Locate the cell with the specified text and output its [x, y] center coordinate. 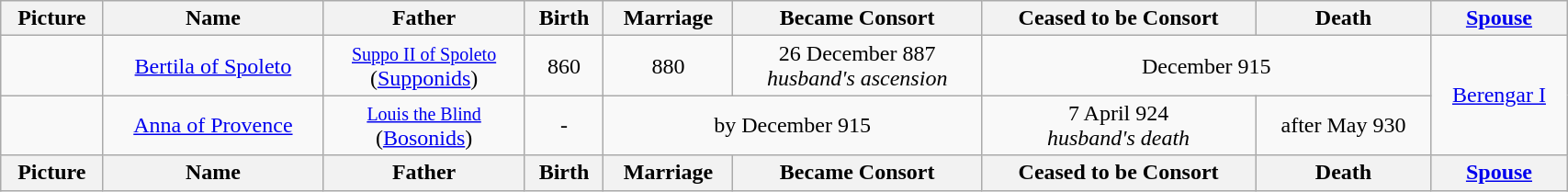
Louis the Blind(Bosonids) [424, 125]
880 [669, 66]
Berengar I [1499, 96]
Bertila of Spoleto [213, 66]
by December 915 [793, 125]
- [564, 125]
7 April 924husband's death [1118, 125]
860 [564, 66]
Suppo II of Spoleto(Supponids) [424, 66]
26 December 887 husband's ascension [857, 66]
Anna of Provence [213, 125]
after May 930 [1344, 125]
December 915 [1206, 66]
